Find where the given text appears and provide that cell's center as [X, Y] coordinate. 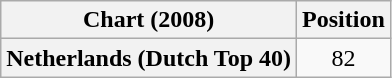
Position [344, 20]
Netherlands (Dutch Top 40) [149, 58]
82 [344, 58]
Chart (2008) [149, 20]
